Return (x, y) of the center of cell containing provided text 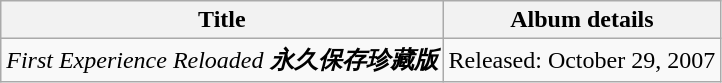
Album details (582, 20)
Released: October 29, 2007 (582, 60)
Title (222, 20)
First Experience Reloaded 永久保存珍藏版 (222, 60)
